Output the (x, y) coordinate of the center of the cell containing the given text.  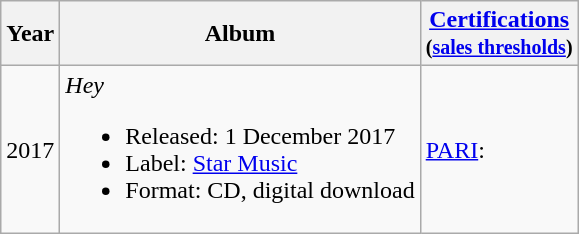
Year (30, 34)
2017 (30, 150)
Album (240, 34)
HeyReleased: 1 December 2017Label: Star MusicFormat: CD, digital download (240, 150)
PARI: (499, 150)
Certifications(sales thresholds) (499, 34)
